Capture the cell that displays the provided text and extract its [x, y] central coordinate. 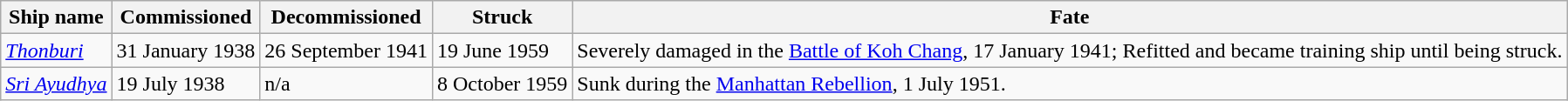
19 June 1959 [502, 50]
n/a [346, 84]
Sunk during the Manhattan Rebellion, 1 July 1951. [1070, 84]
19 July 1938 [186, 84]
8 October 1959 [502, 84]
Sri Ayudhya [56, 84]
Ship name [56, 17]
Decommissioned [346, 17]
31 January 1938 [186, 50]
Struck [502, 17]
Fate [1070, 17]
Commissioned [186, 17]
Severely damaged in the Battle of Koh Chang, 17 January 1941; Refitted and became training ship until being struck. [1070, 50]
26 September 1941 [346, 50]
Thonburi [56, 50]
